Identify which cell holds the provided text, then report its (X, Y) central coordinate. 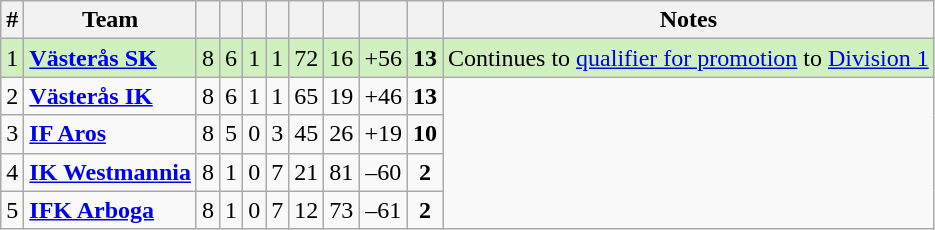
73 (342, 210)
16 (342, 58)
21 (306, 172)
–60 (384, 172)
+19 (384, 134)
IF Aros (110, 134)
# (12, 20)
72 (306, 58)
26 (342, 134)
19 (342, 96)
+56 (384, 58)
Team (110, 20)
Västerås IK (110, 96)
–61 (384, 210)
65 (306, 96)
4 (12, 172)
12 (306, 210)
+46 (384, 96)
IFK Arboga (110, 210)
Continues to qualifier for promotion to Division 1 (689, 58)
10 (424, 134)
45 (306, 134)
Västerås SK (110, 58)
IK Westmannia (110, 172)
Notes (689, 20)
81 (342, 172)
